For the text-containing cell, return its midpoint in (x, y) coordinate format. 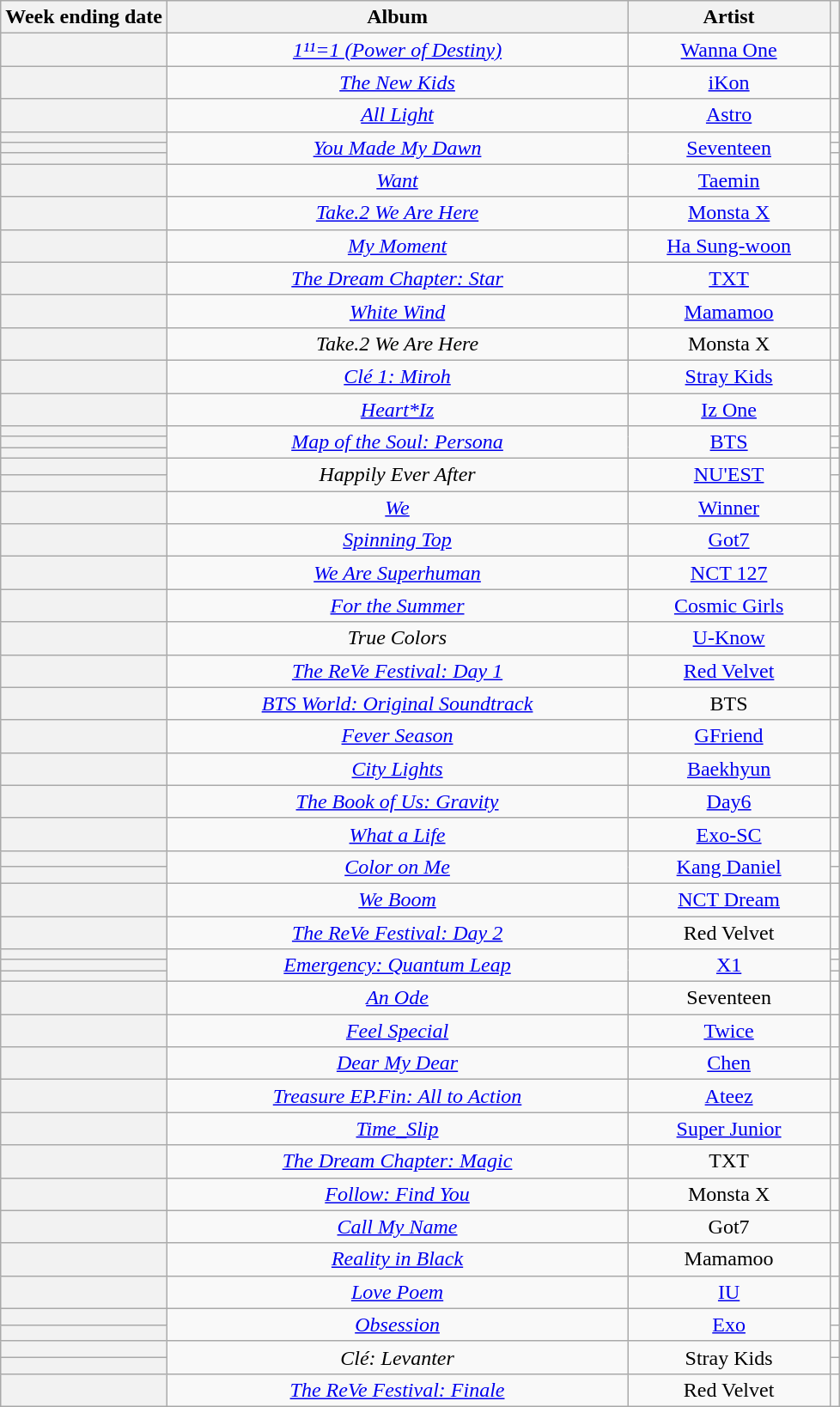
X1 (729, 965)
Super Junior (729, 1129)
Exo (729, 1325)
We Boom (398, 899)
Spinning Top (398, 540)
Artist (729, 17)
Emergency: Quantum Leap (398, 965)
Map of the Soul: Persona (398, 442)
What a Life (398, 834)
Call My Name (398, 1227)
Feel Special (398, 1031)
Reality in Black (398, 1259)
Treasure EP.Fin: All to Action (398, 1096)
Day6 (729, 801)
Love Poem (398, 1292)
All Light (398, 115)
The ReVe Festival: Day 1 (398, 671)
Album (398, 17)
We (398, 508)
An Ode (398, 998)
White Wind (398, 311)
BTS World: Original Soundtrack (398, 703)
GFriend (729, 736)
The New Kids (398, 82)
Color on Me (398, 867)
Heart*Iz (398, 410)
Baekhyun (729, 769)
Happily Ever After (398, 475)
NCT Dream (729, 899)
Chen (729, 1063)
The Dream Chapter: Magic (398, 1161)
IU (729, 1292)
Kang Daniel (729, 867)
Dear My Dear (398, 1063)
We Are Superhuman (398, 573)
Cosmic Girls (729, 606)
iKon (729, 82)
You Made My Dawn (398, 148)
City Lights (398, 769)
Astro (729, 115)
The Dream Chapter: Star (398, 278)
Ateez (729, 1096)
Taemin (729, 180)
Time_Slip (398, 1129)
NCT 127 (729, 573)
Exo-SC (729, 834)
Ha Sung-woon (729, 246)
Fever Season (398, 736)
The Book of Us: Gravity (398, 801)
Clé 1: Miroh (398, 376)
Clé: Levanter (398, 1357)
1¹¹=1 (Power of Destiny) (398, 50)
Twice (729, 1031)
Obsession (398, 1325)
Wanna One (729, 50)
Week ending date (84, 17)
My Moment (398, 246)
Iz One (729, 410)
U-Know (729, 638)
Winner (729, 508)
Want (398, 180)
For the Summer (398, 606)
The ReVe Festival: Finale (398, 1390)
Follow: Find You (398, 1194)
NU'EST (729, 475)
True Colors (398, 638)
The ReVe Festival: Day 2 (398, 932)
